From the cell containing the given text, extract its center point as (X, Y) coordinate. 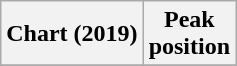
Peakposition (189, 34)
Chart (2019) (72, 34)
